Identify which cell holds the provided text, then report its [x, y] central coordinate. 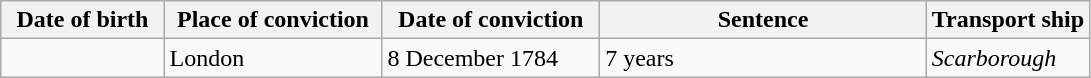
Date of birth [82, 20]
7 years [764, 58]
8 December 1784 [491, 58]
Place of conviction [273, 20]
London [273, 58]
Transport ship [1008, 20]
Scarborough [1008, 58]
Date of conviction [491, 20]
Sentence [764, 20]
